Capture the cell that displays the provided text and extract its (X, Y) central coordinate. 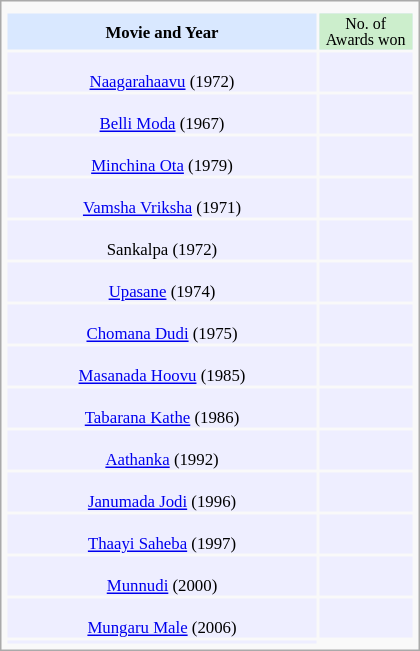
Minchina Ota (1979) (162, 156)
No. of Awards won (366, 32)
Tabarana Kathe (1986) (162, 408)
Mungaru Male (2006) (162, 618)
Masanada Hoovu (1985) (162, 366)
Chomana Dudi (1975) (162, 324)
Naagarahaavu (1972) (162, 72)
Munnudi (2000) (162, 576)
Movie and Year (162, 32)
Belli Moda (1967) (162, 114)
Sankalpa (1972) (162, 240)
Upasane (1974) (162, 282)
Janumada Jodi (1996) (162, 492)
Thaayi Saheba (1997) (162, 534)
Vamsha Vriksha (1971) (162, 198)
Aathanka (1992) (162, 450)
